Scan for the cell matching the given text and deliver its [X, Y] coordinate at center. 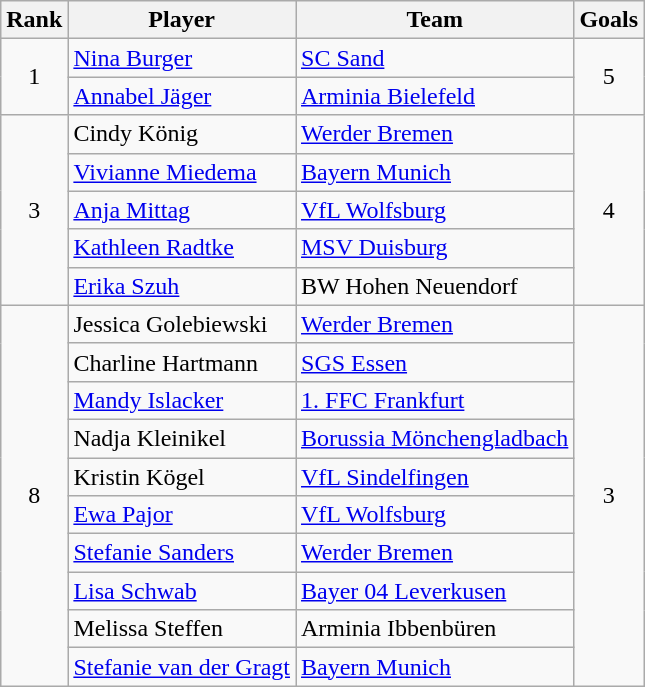
Arminia Ibbenbüren [435, 629]
Stefanie Sanders [182, 553]
Bayer 04 Leverkusen [435, 591]
1 [34, 77]
VfL Sindelfingen [435, 477]
Kristin Kögel [182, 477]
SC Sand [435, 58]
Borussia Mönchengladbach [435, 438]
4 [609, 210]
Arminia Bielefeld [435, 96]
Stefanie van der Gragt [182, 667]
Nadja Kleinikel [182, 438]
Mandy Islacker [182, 400]
Anja Mittag [182, 210]
8 [34, 496]
Annabel Jäger [182, 96]
Charline Hartmann [182, 362]
1. FFC Frankfurt [435, 400]
Vivianne Miedema [182, 172]
Team [435, 20]
Goals [609, 20]
Player [182, 20]
Erika Szuh [182, 286]
Jessica Golebiewski [182, 324]
MSV Duisburg [435, 248]
Melissa Steffen [182, 629]
Nina Burger [182, 58]
Lisa Schwab [182, 591]
5 [609, 77]
SGS Essen [435, 362]
Kathleen Radtke [182, 248]
Cindy König [182, 134]
Ewa Pajor [182, 515]
Rank [34, 20]
BW Hohen Neuendorf [435, 286]
